Capture the cell that displays the provided text and extract its [x, y] central coordinate. 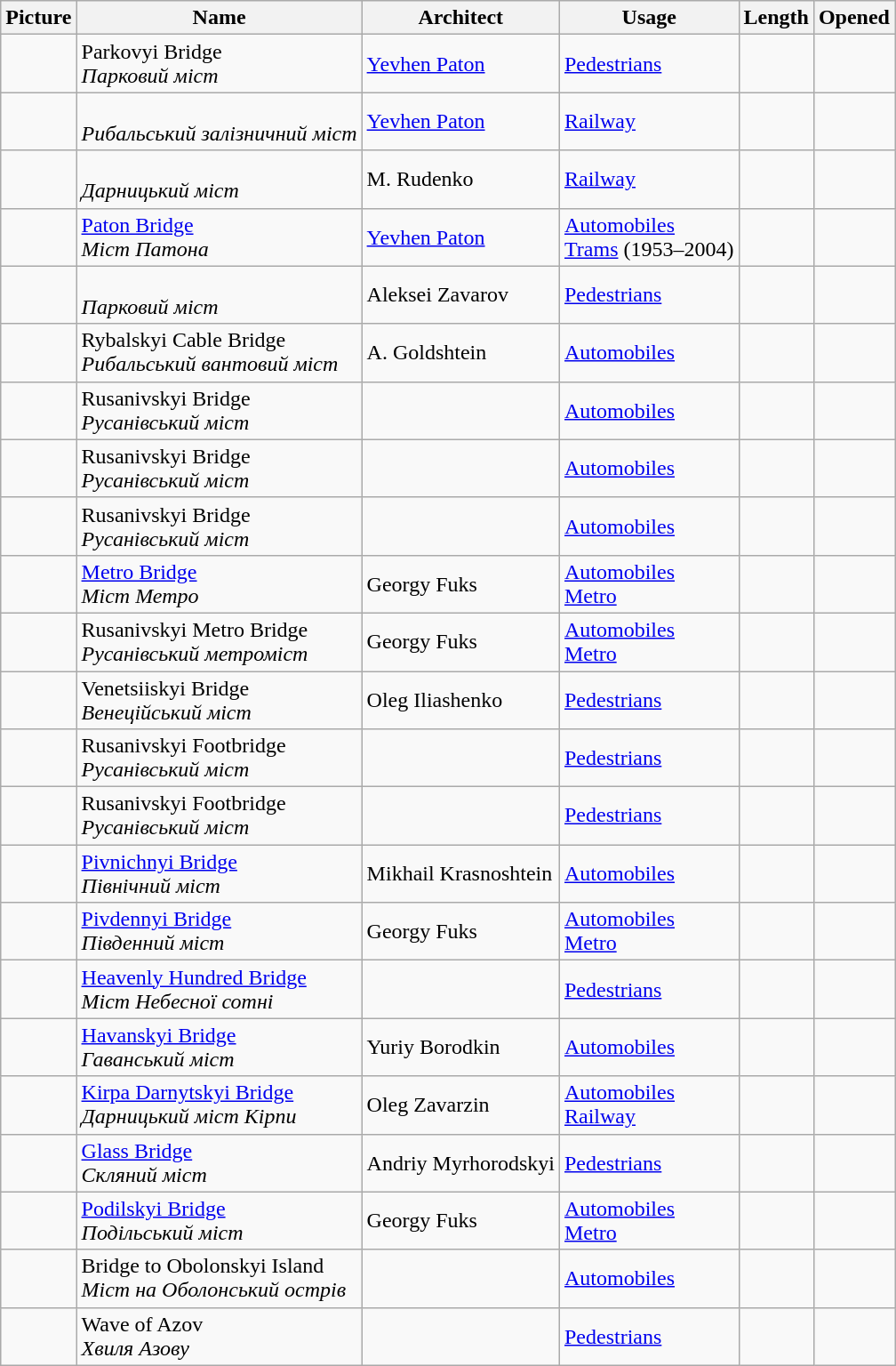
Mikhail Krasnoshtein [460, 873]
Parkovyi BridgeПарковий міст [219, 64]
Парковий міст [219, 295]
Heavenly Hundred BridgeМіст Небесної сотні [219, 989]
Opened [853, 18]
Usage [649, 18]
M. Rudenko [460, 180]
Podilskyi BridgeПодільський міст [219, 1220]
Yuriy Borodkin [460, 1048]
Wave of AzovХвиля Азову [219, 1336]
Bridge to Obolonskyi IslandМіст на Оболонський острів [219, 1279]
Oleg Iliashenko [460, 699]
Rusanivskyi Metro BridgeРусанівський метроміст [219, 642]
AutomobilesRailway [649, 1105]
A. Goldshtein [460, 352]
AutomobilesTrams (1953–2004) [649, 237]
Venetsiiskyi BridgeВенеційський міст [219, 699]
Kirpa Darnytskyi BridgeДарницький міст Кірпи [219, 1105]
Architect [460, 18]
Picture [39, 18]
Metro BridgeМіст Метро [219, 583]
Дарницький міст [219, 180]
Aleksei Zavarov [460, 295]
Pivnichnyi BridgeПівнічний міст [219, 873]
Рибальський залізничний міст [219, 121]
Name [219, 18]
Glass BridgeСкляний міст [219, 1163]
Length [776, 18]
Oleg Zavarzin [460, 1105]
Andriy Myrhorodskyi [460, 1163]
Havanskyi BridgeГаванський міст [219, 1048]
Paton BridgeМіст Патона [219, 237]
Pivdennyi BridgeПівденний міст [219, 932]
Rybalskyi Cable BridgeРибальський вантовий міст [219, 352]
